For the text-containing cell, return its midpoint in [X, Y] coordinate format. 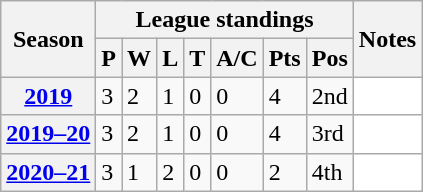
3rd [330, 134]
Notes [387, 39]
Season [48, 39]
Pos [330, 58]
P [109, 58]
2019 [48, 96]
4th [330, 172]
2019–20 [48, 134]
2nd [330, 96]
2020–21 [48, 172]
A/C [237, 58]
Pts [284, 58]
L [170, 58]
T [198, 58]
League standings [224, 20]
W [140, 58]
